Scan for the cell matching the given text and deliver its (X, Y) coordinate at center. 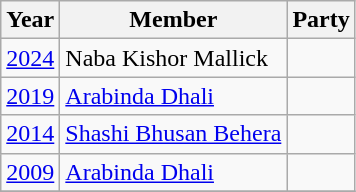
Party (321, 20)
Year (30, 20)
2009 (30, 172)
2024 (30, 58)
Shashi Bhusan Behera (174, 134)
2014 (30, 134)
Naba Kishor Mallick (174, 58)
2019 (30, 96)
Member (174, 20)
